For the text-containing cell, return its midpoint in [x, y] coordinate format. 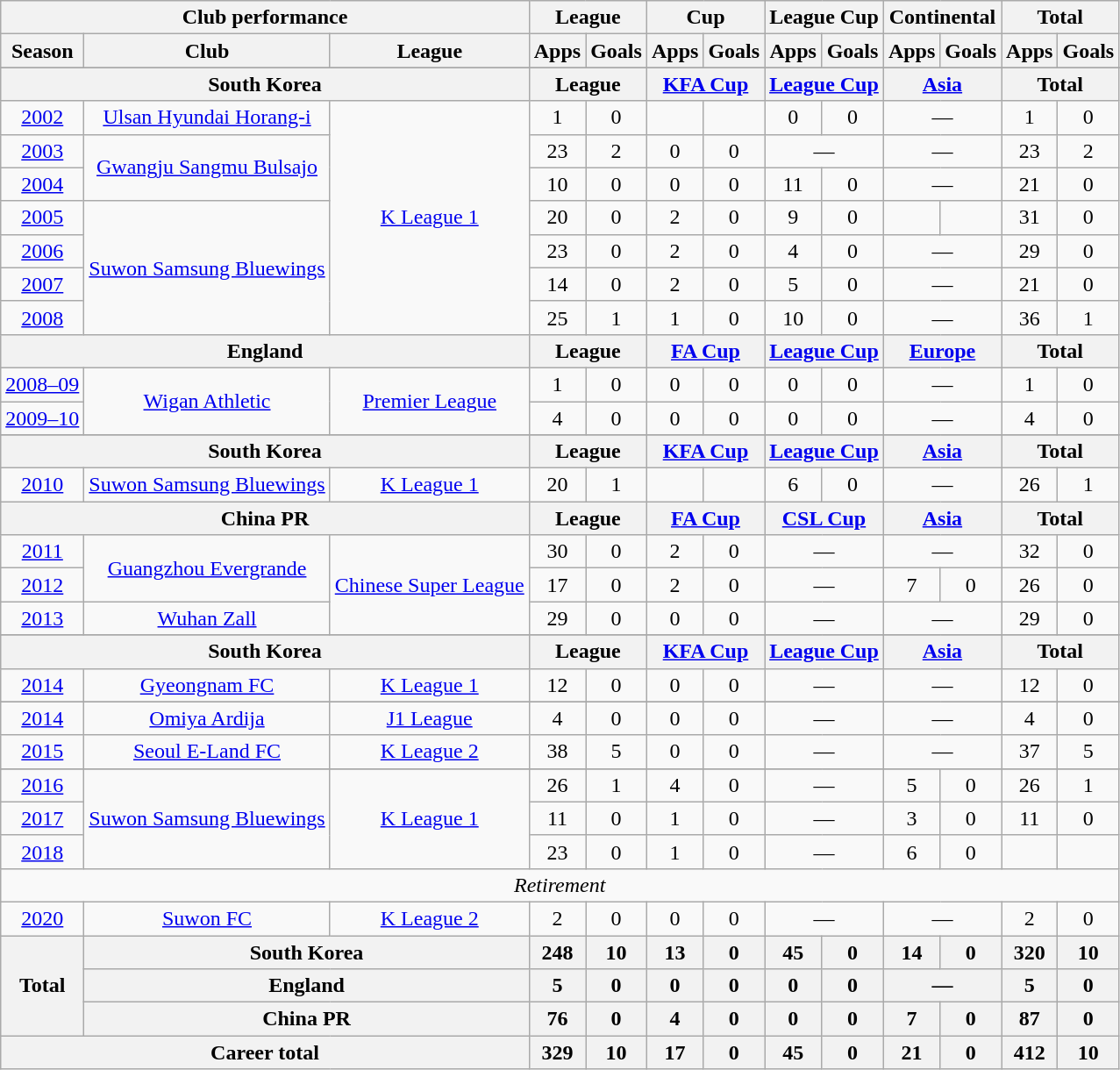
Wigan Athletic [207, 401]
2018 [42, 852]
36 [1030, 317]
2011 [42, 552]
Ulsan Hyundai Horang-i [207, 118]
2017 [42, 818]
2016 [42, 785]
Guangzhou Evergrande [207, 568]
Omiya Ardija [207, 718]
Retirement [560, 885]
Wuhan Zall [207, 618]
9 [793, 218]
13 [674, 952]
2008 [42, 317]
37 [1030, 752]
2013 [42, 618]
87 [1030, 1019]
2015 [42, 752]
2003 [42, 151]
CSL Cup [824, 518]
2004 [42, 184]
320 [1030, 952]
32 [1030, 552]
Career total [265, 1052]
2002 [42, 118]
Cup [705, 18]
31 [1030, 218]
2008–09 [42, 384]
2006 [42, 251]
Gyeongnam FC [207, 685]
76 [557, 1019]
Gwangju Sangmu Bulsajo [207, 168]
2005 [42, 218]
2012 [42, 585]
38 [557, 752]
25 [557, 317]
248 [557, 952]
30 [557, 552]
Suwon FC [207, 918]
J1 League [430, 718]
Continental [942, 18]
329 [557, 1052]
412 [1030, 1052]
Season [42, 51]
Seoul E-Land FC [207, 752]
Club performance [265, 18]
2020 [42, 918]
2010 [42, 485]
2007 [42, 284]
Club [207, 51]
2009–10 [42, 418]
3 [911, 818]
Chinese Super League [430, 585]
Europe [942, 351]
Premier League [430, 401]
